From the cell containing the given text, extract its center point as [X, Y] coordinate. 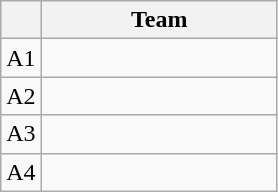
Team [159, 20]
A3 [21, 134]
A1 [21, 58]
A4 [21, 172]
A2 [21, 96]
